From the cell containing the given text, extract its center point as (X, Y) coordinate. 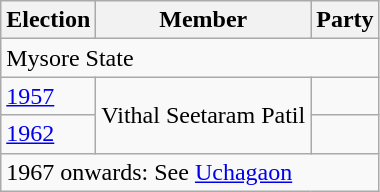
Member (204, 20)
Party (345, 20)
1957 (48, 96)
Mysore State (190, 58)
1967 onwards: See Uchagaon (190, 172)
Vithal Seetaram Patil (204, 115)
1962 (48, 134)
Election (48, 20)
